Return the (x, y) coordinate for the center point of the cell that contains the specified text.  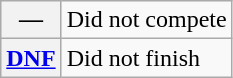
Did not finish (146, 58)
— (31, 20)
Did not compete (146, 20)
DNF (31, 58)
